Return (X, Y) of the center of cell containing provided text 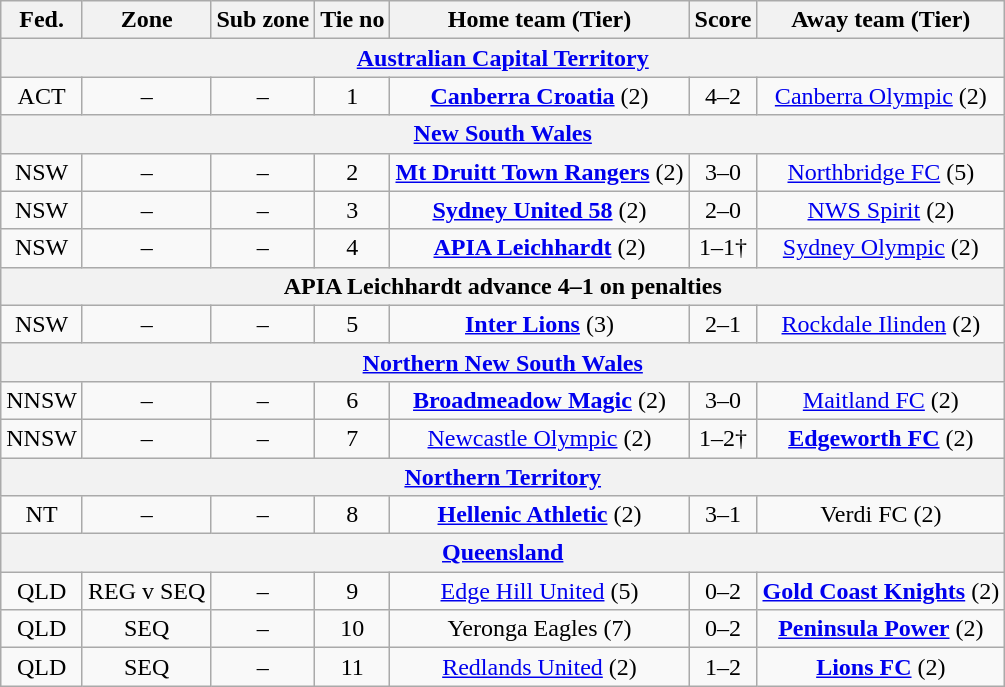
ACT (42, 96)
1–2† (723, 438)
2–0 (723, 210)
Newcastle Olympic (2) (540, 438)
Verdi FC (2) (881, 515)
Away team (Tier) (881, 20)
Mt Druitt Town Rangers (2) (540, 172)
Home team (Tier) (540, 20)
APIA Leichhardt advance 4–1 on penalties (503, 286)
Gold Coast Knights (2) (881, 591)
10 (352, 629)
4 (352, 248)
1 (352, 96)
Canberra Olympic (2) (881, 96)
Zone (146, 20)
Sub zone (263, 20)
1–1† (723, 248)
Canberra Croatia (2) (540, 96)
Edgeworth FC (2) (881, 438)
Yeronga Eagles (7) (540, 629)
Sydney United 58 (2) (540, 210)
1–2 (723, 667)
REG v SEQ (146, 591)
9 (352, 591)
New South Wales (503, 134)
Rockdale Ilinden (2) (881, 324)
Northbridge FC (5) (881, 172)
3 (352, 210)
Redlands United (2) (540, 667)
Fed. (42, 20)
APIA Leichhardt (2) (540, 248)
Edge Hill United (5) (540, 591)
2–1 (723, 324)
Sydney Olympic (2) (881, 248)
Inter Lions (3) (540, 324)
NT (42, 515)
5 (352, 324)
4–2 (723, 96)
Queensland (503, 553)
Hellenic Athletic (2) (540, 515)
3–1 (723, 515)
11 (352, 667)
NWS Spirit (2) (881, 210)
Northern Territory (503, 477)
8 (352, 515)
Score (723, 20)
Peninsula Power (2) (881, 629)
Tie no (352, 20)
Australian Capital Territory (503, 58)
Maitland FC (2) (881, 400)
Northern New South Wales (503, 362)
Lions FC (2) (881, 667)
6 (352, 400)
2 (352, 172)
Broadmeadow Magic (2) (540, 400)
7 (352, 438)
